Detect which cell encompasses the target text, then output its [X, Y] center coordinate. 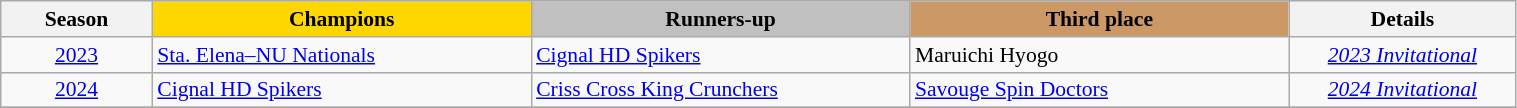
2023 Invitational [1402, 55]
Third place [1100, 19]
Maruichi Hyogo [1100, 55]
Sta. Elena–NU Nationals [342, 55]
2024 [77, 90]
Runners-up [720, 19]
2024 Invitational [1402, 90]
Champions [342, 19]
2023 [77, 55]
Details [1402, 19]
Savouge Spin Doctors [1100, 90]
Criss Cross King Crunchers [720, 90]
Season [77, 19]
